Find where the given text appears and provide that cell's center as (x, y) coordinate. 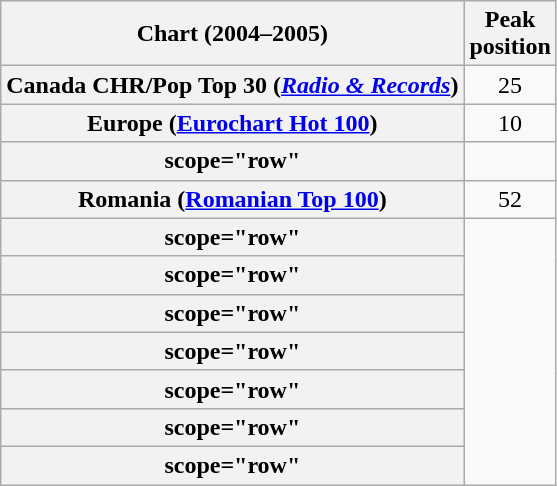
Chart (2004–2005) (232, 34)
10 (510, 123)
Canada CHR/Pop Top 30 (Radio & Records) (232, 85)
Europe (Eurochart Hot 100) (232, 123)
25 (510, 85)
52 (510, 199)
Peakposition (510, 34)
Romania (Romanian Top 100) (232, 199)
